Output the [X, Y] coordinate of the center of the cell containing the given text.  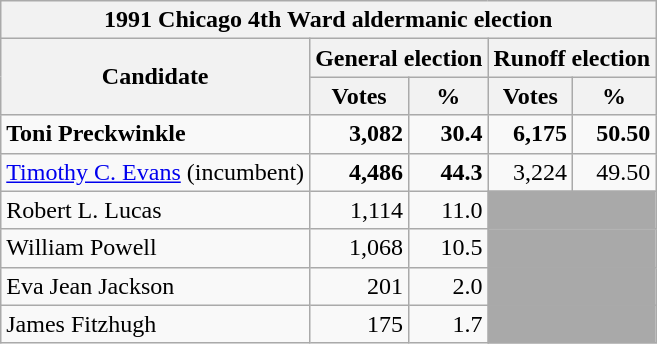
Runoff election [572, 58]
44.3 [448, 172]
1,114 [360, 210]
6,175 [530, 134]
William Powell [156, 248]
James Fitzhugh [156, 324]
50.50 [614, 134]
175 [360, 324]
201 [360, 286]
49.50 [614, 172]
3,224 [530, 172]
3,082 [360, 134]
4,486 [360, 172]
Candidate [156, 77]
11.0 [448, 210]
1991 Chicago 4th Ward aldermanic election [328, 20]
Eva Jean Jackson [156, 286]
1,068 [360, 248]
2.0 [448, 286]
30.4 [448, 134]
Timothy C. Evans (incumbent) [156, 172]
General election [399, 58]
10.5 [448, 248]
Robert L. Lucas [156, 210]
Toni Preckwinkle [156, 134]
1.7 [448, 324]
